Capture the cell that displays the provided text and extract its (X, Y) central coordinate. 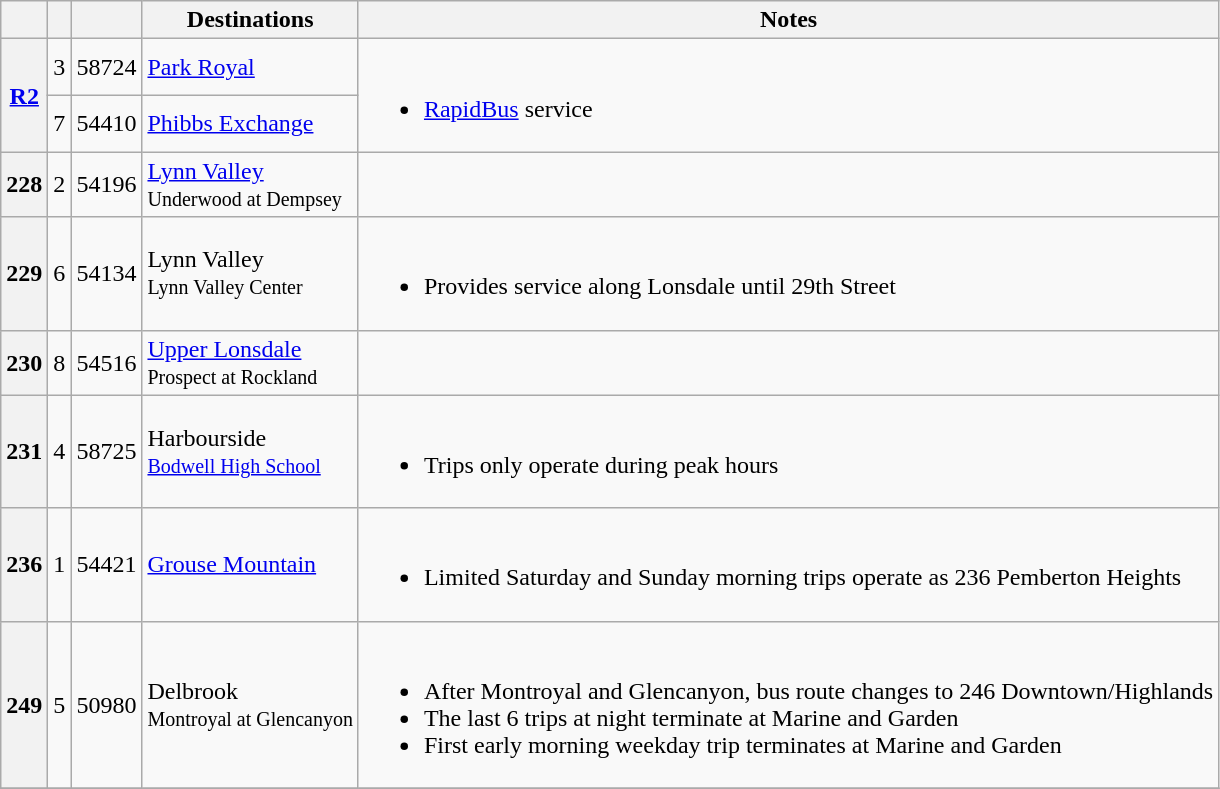
54421 (106, 564)
58724 (106, 68)
Grouse Mountain (250, 564)
Upper LonsdaleProspect at Rockland (250, 362)
58725 (106, 452)
Lynn ValleyUnderwood at Dempsey (250, 184)
Notes (788, 20)
1 (60, 564)
54516 (106, 362)
Trips only operate during peak hours (788, 452)
Phibbs Exchange (250, 124)
DelbrookMontroyal at Glencanyon (250, 704)
54410 (106, 124)
HarboursideBodwell High School (250, 452)
6 (60, 274)
228 (24, 184)
4 (60, 452)
3 (60, 68)
5 (60, 704)
2 (60, 184)
229 (24, 274)
RapidBus service (788, 96)
8 (60, 362)
Lynn ValleyLynn Valley Center (250, 274)
231 (24, 452)
230 (24, 362)
249 (24, 704)
54196 (106, 184)
236 (24, 564)
Destinations (250, 20)
Limited Saturday and Sunday morning trips operate as 236 Pemberton Heights (788, 564)
54134 (106, 274)
50980 (106, 704)
R2 (24, 96)
Park Royal (250, 68)
7 (60, 124)
Provides service along Lonsdale until 29th Street (788, 274)
